For the text-containing cell, return its midpoint in [x, y] coordinate format. 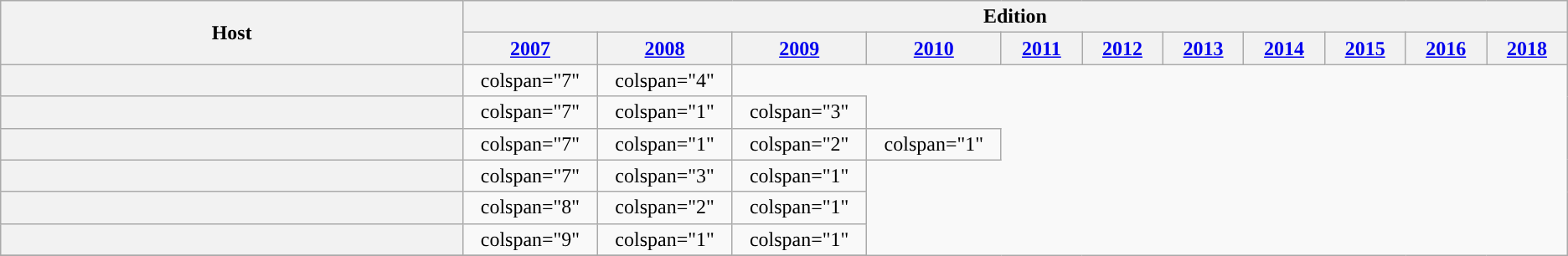
2012 [1122, 49]
2014 [1285, 49]
Edition [1015, 17]
2016 [1446, 49]
2009 [799, 49]
2018 [1526, 49]
colspan="8" [531, 207]
colspan="4" [665, 80]
colspan="9" [531, 239]
Host [232, 33]
2008 [665, 49]
2013 [1203, 49]
2015 [1365, 49]
2007 [531, 49]
2010 [935, 49]
2011 [1042, 49]
